Locate the cell with the specified text and output its (x, y) center coordinate. 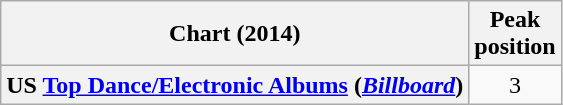
Chart (2014) (235, 34)
US Top Dance/Electronic Albums (Billboard) (235, 85)
Peakposition (515, 34)
3 (515, 85)
